Determine the (x, y) coordinate at the center of the cell enclosing the given text.  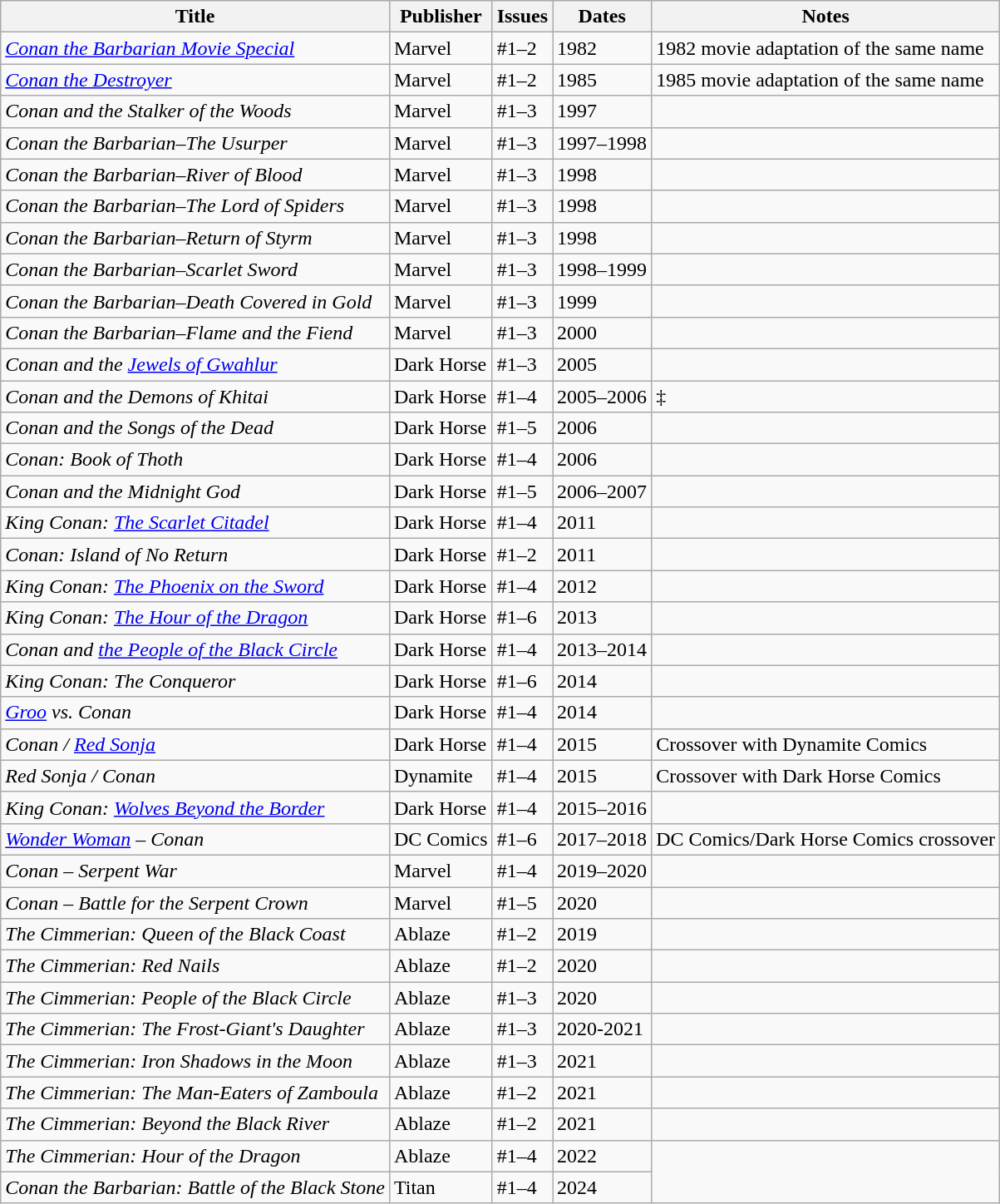
King Conan: Wolves Beyond the Border (195, 807)
Conan the Barbarian–Flame and the Fiend (195, 333)
1997–1998 (602, 143)
Conan: Book of Thoth (195, 460)
Notes (826, 17)
King Conan: The Conqueror (195, 681)
2012 (602, 586)
Conan / Red Sonja (195, 744)
Conan the Barbarian Movie Special (195, 48)
1997 (602, 111)
Publisher (441, 17)
1999 (602, 301)
Conan and the Jewels of Gwahlur (195, 364)
2019 (602, 935)
DC Comics (441, 839)
Wonder Woman – Conan (195, 839)
Crossover with Dynamite Comics (826, 744)
2020-2021 (602, 1029)
1982 (602, 48)
The Cimmerian: The Frost-Giant's Daughter (195, 1029)
Conan and the People of the Black Circle (195, 649)
Conan the Barbarian: Battle of the Black Stone (195, 1187)
The Cimmerian: Queen of the Black Coast (195, 935)
2024 (602, 1187)
King Conan: The Phoenix on the Sword (195, 586)
Conan and the Midnight God (195, 491)
‡ (826, 397)
Conan the Barbarian–Return of Styrm (195, 238)
2017–2018 (602, 839)
2013–2014 (602, 649)
Title (195, 17)
Conan and the Songs of the Dead (195, 428)
King Conan: The Hour of the Dragon (195, 618)
The Cimmerian: People of the Black Circle (195, 998)
The Cimmerian: Red Nails (195, 966)
Conan and the Demons of Khitai (195, 397)
2019–2020 (602, 871)
The Cimmerian: Hour of the Dragon (195, 1156)
Issues (522, 17)
2013 (602, 618)
Conan the Barbarian–Scarlet Sword (195, 269)
The Cimmerian: Iron Shadows in the Moon (195, 1061)
Crossover with Dark Horse Comics (826, 776)
Conan the Barbarian–The Lord of Spiders (195, 206)
2022 (602, 1156)
Conan and the Stalker of the Woods (195, 111)
1985 movie adaptation of the same name (826, 80)
Dates (602, 17)
Conan the Barbarian–Death Covered in Gold (195, 301)
Conan – Battle for the Serpent Crown (195, 902)
King Conan: The Scarlet Citadel (195, 523)
2005 (602, 364)
Dynamite (441, 776)
Red Sonja / Conan (195, 776)
The Cimmerian: Beyond the Black River (195, 1124)
Titan (441, 1187)
1985 (602, 80)
The Cimmerian: The Man-Eaters of Zamboula (195, 1093)
1998–1999 (602, 269)
2006–2007 (602, 491)
Conan – Serpent War (195, 871)
1982 movie adaptation of the same name (826, 48)
2000 (602, 333)
Conan: Island of No Return (195, 555)
Groo vs. Conan (195, 713)
DC Comics/Dark Horse Comics crossover (826, 839)
Conan the Barbarian–River of Blood (195, 175)
2015–2016 (602, 807)
2005–2006 (602, 397)
Conan the Destroyer (195, 80)
Conan the Barbarian–The Usurper (195, 143)
